Pinpoint the cell where the given text exists, returning its [x, y] midpoint coordinate. 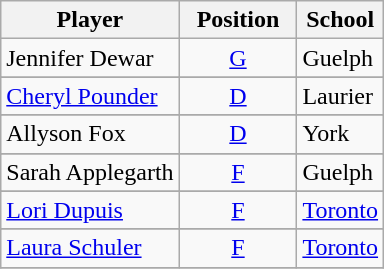
School [340, 20]
Laura Schuler [90, 248]
Player [90, 20]
Position [238, 20]
York [340, 134]
Laurier [340, 96]
Lori Dupuis [90, 210]
Sarah Applegarth [90, 172]
G [238, 58]
Cheryl Pounder [90, 96]
Jennifer Dewar [90, 58]
Allyson Fox [90, 134]
